Capture the cell that displays the provided text and extract its (X, Y) central coordinate. 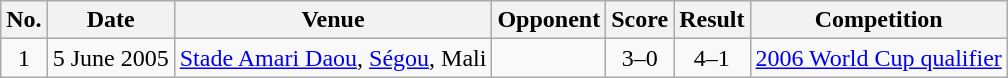
3–0 (640, 58)
2006 World Cup qualifier (878, 58)
Venue (333, 20)
Result (712, 20)
Score (640, 20)
Competition (878, 20)
Stade Amari Daou, Ségou, Mali (333, 58)
Opponent (549, 20)
4–1 (712, 58)
Date (110, 20)
5 June 2005 (110, 58)
1 (24, 58)
No. (24, 20)
